For the text-containing cell, return its midpoint in (X, Y) coordinate format. 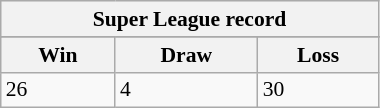
Super League record (190, 19)
4 (186, 90)
Loss (318, 55)
30 (318, 90)
26 (58, 90)
Win (58, 55)
Draw (186, 55)
